Capture the cell that displays the provided text and extract its (x, y) central coordinate. 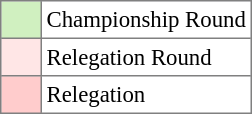
Relegation (146, 95)
Championship Round (146, 20)
Relegation Round (146, 57)
